Pinpoint the cell where the given text exists, returning its [X, Y] midpoint coordinate. 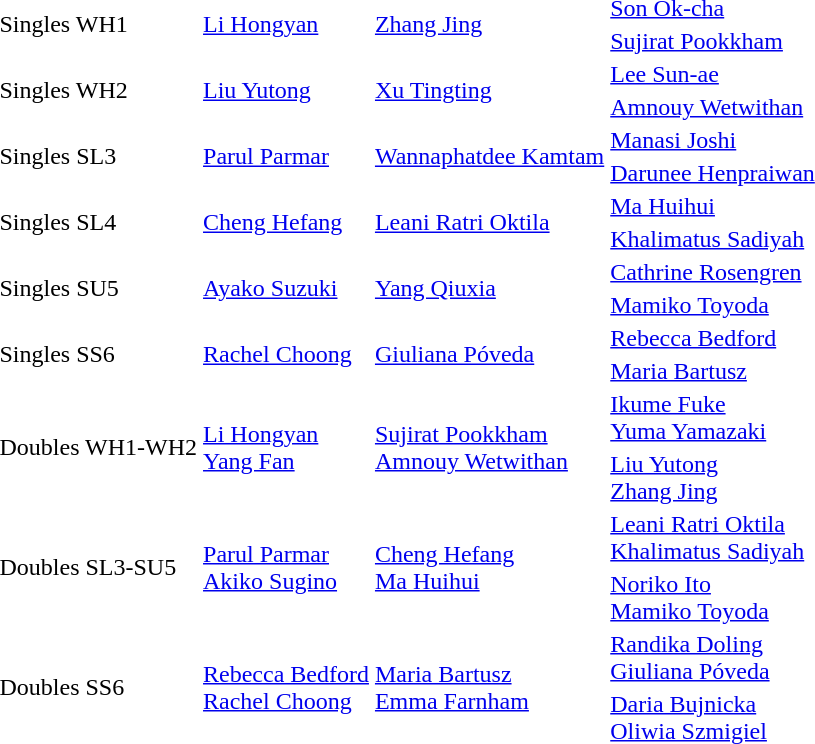
Li Hongyan Yang Fan [286, 448]
Cheng Hefang [286, 222]
Wannaphatdee Kamtam [489, 156]
Parul Parmar Akiko Sugino [286, 568]
Ayako Suzuki [286, 288]
Liu Yutong [286, 90]
Leani Ratri Oktila [489, 222]
Sujirat Pookkham Amnouy Wetwithan [489, 448]
Rachel Choong [286, 354]
Yang Qiuxia [489, 288]
Parul Parmar [286, 156]
Cheng Hefang Ma Huihui [489, 568]
Giuliana Póveda [489, 354]
Xu Tingting [489, 90]
